Provide the (x, y) coordinate of the cell's center where the given text is located.  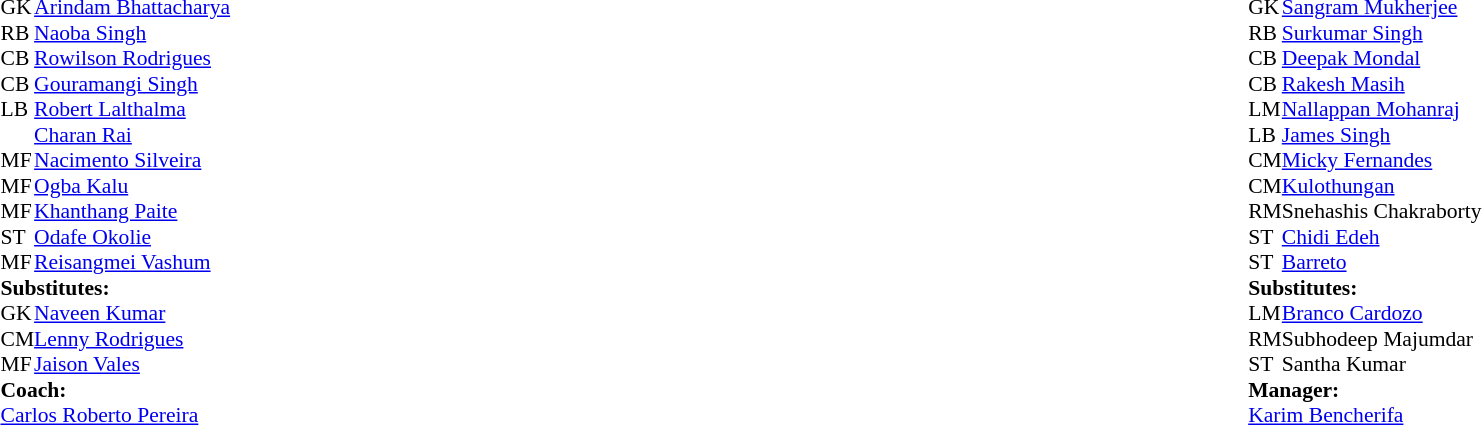
Naveen Kumar (132, 313)
Odafe Okolie (132, 237)
Khanthang Paite (132, 211)
Naoba Singh (132, 33)
Barreto (1382, 263)
Santha Kumar (1382, 365)
Ogba Kalu (132, 186)
Rakesh Masih (1382, 84)
Jaison Vales (132, 365)
Coach: (115, 390)
Snehashis Chakraborty (1382, 211)
Surkumar Singh (1382, 33)
Subhodeep Majumdar (1382, 339)
Charan Rai (132, 135)
Reisangmei Vashum (132, 263)
Branco Cardozo (1382, 313)
Rowilson Rodrigues (132, 59)
GK (17, 313)
James Singh (1382, 135)
Micky Fernandes (1382, 161)
Manager: (1364, 390)
Deepak Mondal (1382, 59)
Lenny Rodrigues (132, 339)
Nacimento Silveira (132, 161)
Robert Lalthalma (132, 109)
Chidi Edeh (1382, 237)
Gouramangi Singh (132, 84)
Kulothungan (1382, 186)
Nallappan Mohanraj (1382, 109)
